From the cell containing the given text, extract its center point as (x, y) coordinate. 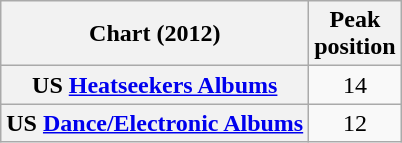
Chart (2012) (155, 34)
Peakposition (355, 34)
14 (355, 85)
12 (355, 123)
US Dance/Electronic Albums (155, 123)
US Heatseekers Albums (155, 85)
